Provide the [X, Y] coordinate of the cell's center where the given text is located.  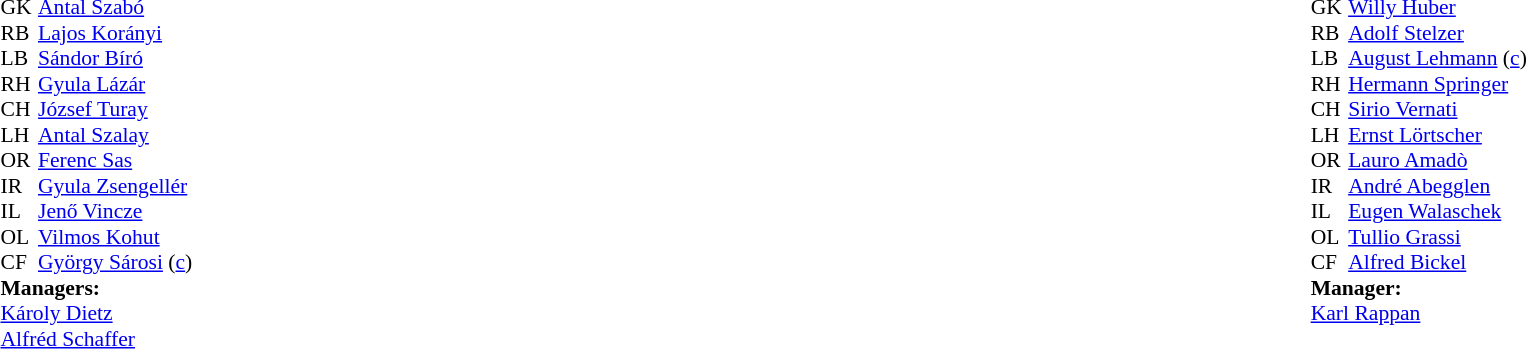
György Sárosi (c) [115, 263]
Ferenc Sas [115, 161]
Gyula Zsengellér [115, 186]
Jenő Vincze [115, 211]
József Turay [115, 109]
Gyula Lázár [115, 84]
Lajos Korányi [115, 33]
Sándor Bíró [115, 59]
Vilmos Kohut [115, 237]
Managers: [96, 288]
Antal Szalay [115, 135]
